Scan for the cell matching the given text and deliver its [x, y] coordinate at center. 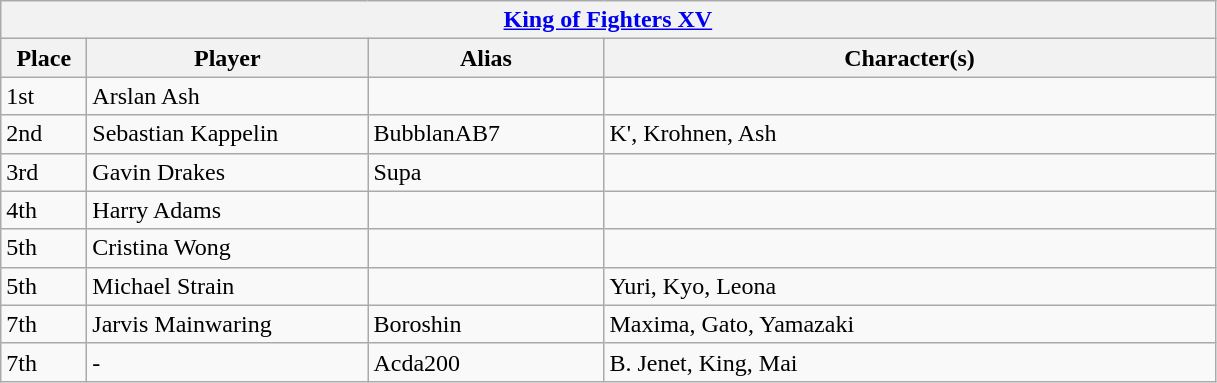
King of Fighters XV [608, 20]
Alias [486, 58]
- [228, 362]
Cristina Wong [228, 248]
Boroshin [486, 324]
4th [44, 210]
B. Jenet, King, Mai [910, 362]
Gavin Drakes [228, 172]
Player [228, 58]
BubblanAB7 [486, 134]
Supa [486, 172]
Maxima, Gato, Yamazaki [910, 324]
Place [44, 58]
Harry Adams [228, 210]
K', Krohnen, Ash [910, 134]
Acda200 [486, 362]
Jarvis Mainwaring [228, 324]
Yuri, Kyo, Leona [910, 286]
Michael Strain [228, 286]
Sebastian Kappelin [228, 134]
Arslan Ash [228, 96]
1st [44, 96]
3rd [44, 172]
Character(s) [910, 58]
2nd [44, 134]
